From the cell containing the given text, extract its center point as (x, y) coordinate. 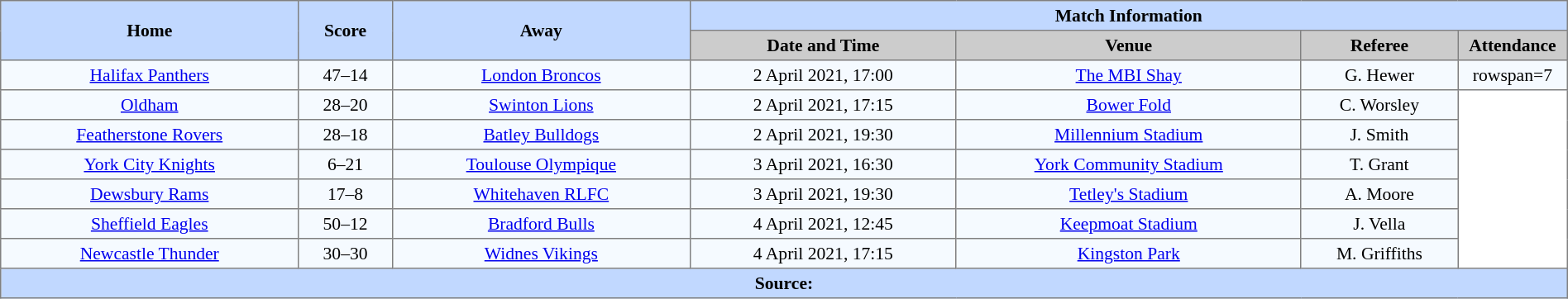
York Community Stadium (1128, 164)
Date and Time (823, 45)
A. Moore (1379, 194)
28–20 (346, 105)
2 April 2021, 17:00 (823, 75)
Keepmoat Stadium (1128, 224)
4 April 2021, 17:15 (823, 254)
Venue (1128, 45)
3 April 2021, 19:30 (823, 194)
3 April 2021, 16:30 (823, 164)
rowspan=7 (1513, 75)
47–14 (346, 75)
Swinton Lions (541, 105)
Toulouse Olympique (541, 164)
30–30 (346, 254)
Halifax Panthers (150, 75)
Newcastle Thunder (150, 254)
Away (541, 31)
The MBI Shay (1128, 75)
J. Vella (1379, 224)
Tetley's Stadium (1128, 194)
Oldham (150, 105)
6–21 (346, 164)
Attendance (1513, 45)
Batley Bulldogs (541, 135)
London Broncos (541, 75)
Home (150, 31)
M. Griffiths (1379, 254)
Kingston Park (1128, 254)
Bradford Bulls (541, 224)
2 April 2021, 19:30 (823, 135)
Match Information (1128, 16)
J. Smith (1379, 135)
G. Hewer (1379, 75)
Widnes Vikings (541, 254)
Score (346, 31)
Millennium Stadium (1128, 135)
Source: (784, 283)
Sheffield Eagles (150, 224)
Referee (1379, 45)
York City Knights (150, 164)
Dewsbury Rams (150, 194)
17–8 (346, 194)
Featherstone Rovers (150, 135)
T. Grant (1379, 164)
4 April 2021, 12:45 (823, 224)
50–12 (346, 224)
28–18 (346, 135)
C. Worsley (1379, 105)
Whitehaven RLFC (541, 194)
2 April 2021, 17:15 (823, 105)
Bower Fold (1128, 105)
